Output the (X, Y) coordinate of the center of the cell containing the given text.  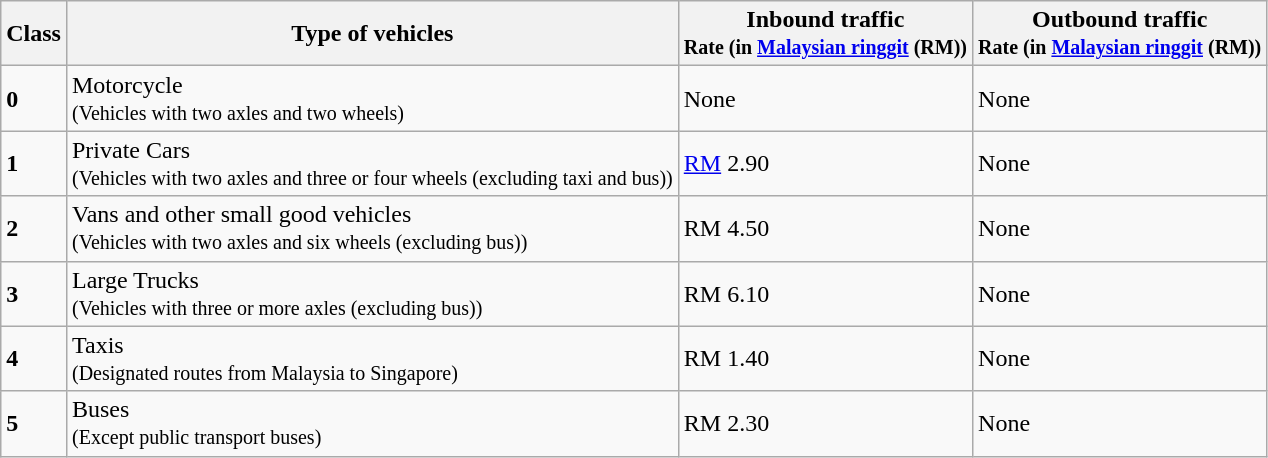
Large Trucks(Vehicles with three or more axles (excluding bus)) (372, 294)
2 (34, 228)
RM 4.50 (825, 228)
RM 6.10 (825, 294)
Vans and other small good vehicles(Vehicles with two axles and six wheels (excluding bus)) (372, 228)
Class (34, 34)
Motorcycle(Vehicles with two axles and two wheels) (372, 98)
Buses(Except public transport buses) (372, 424)
Outbound trafficRate (in Malaysian ringgit (RM)) (1120, 34)
4 (34, 358)
5 (34, 424)
RM 1.40 (825, 358)
3 (34, 294)
Private Cars(Vehicles with two axles and three or four wheels (excluding taxi and bus)) (372, 164)
0 (34, 98)
Inbound trafficRate (in Malaysian ringgit (RM)) (825, 34)
1 (34, 164)
RM 2.90 (825, 164)
Type of vehicles (372, 34)
Taxis(Designated routes from Malaysia to Singapore) (372, 358)
RM 2.30 (825, 424)
